Identify which cell holds the provided text, then report its (x, y) central coordinate. 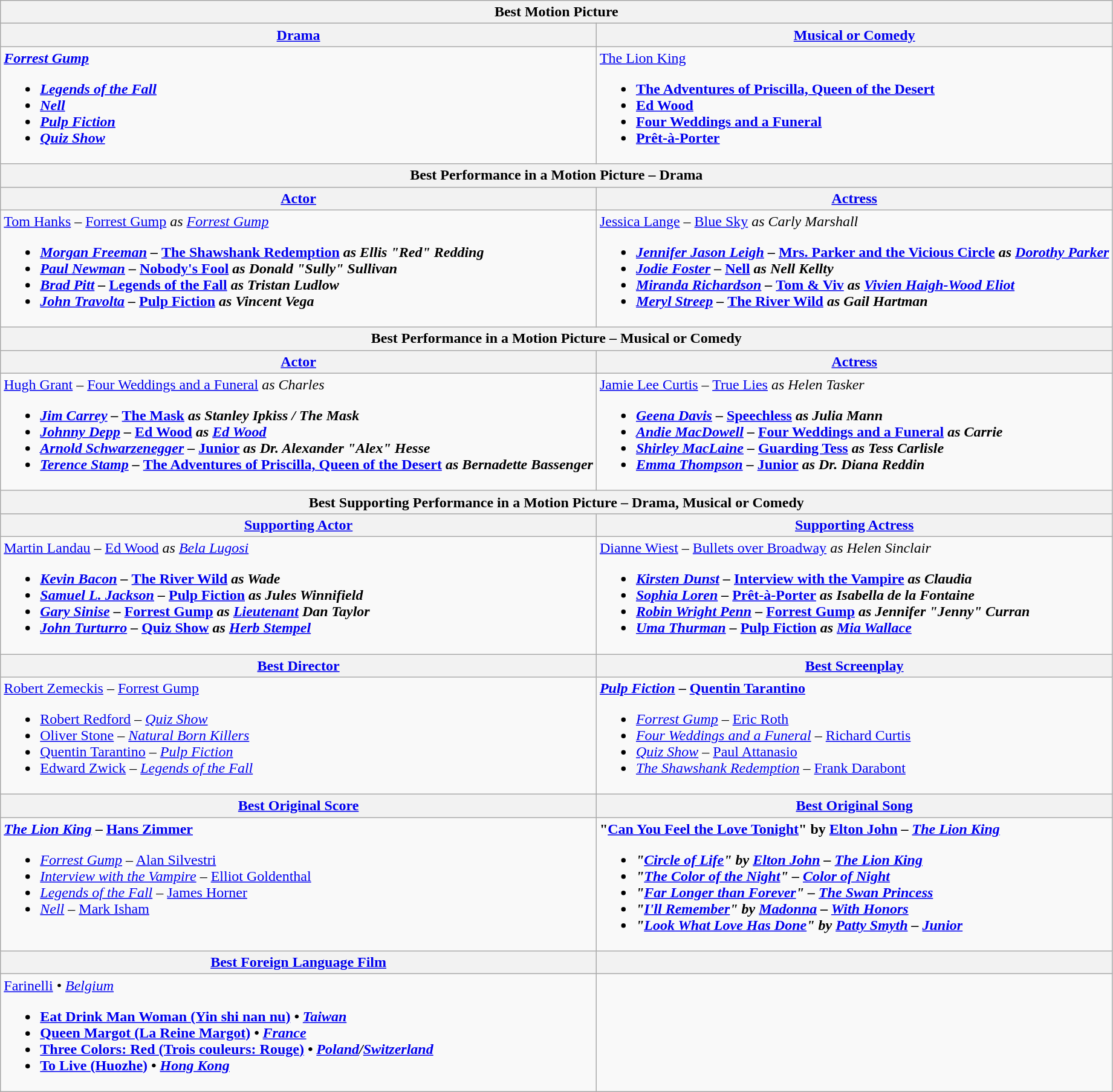
Drama (299, 35)
Best Motion Picture (556, 12)
Best Performance in a Motion Picture – Drama (556, 175)
Best Original Song (854, 806)
Forrest GumpLegends of the FallNellPulp FictionQuiz Show (299, 105)
Best Performance in a Motion Picture – Musical or Comedy (556, 339)
Best Supporting Performance in a Motion Picture – Drama, Musical or Comedy (556, 502)
Musical or Comedy (854, 35)
Best Director (299, 666)
Best Screenplay (854, 666)
Best Foreign Language Film (299, 963)
Supporting Actor (299, 525)
Best Original Score (299, 806)
Supporting Actress (854, 525)
The Lion KingThe Adventures of Priscilla, Queen of the DesertEd WoodFour Weddings and a FuneralPrêt-à-Porter (854, 105)
